Extract the (x, y) coordinate from the center of the cell holding the provided text.  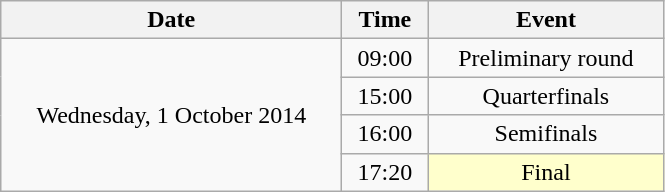
Semifinals (546, 134)
Quarterfinals (546, 96)
16:00 (385, 134)
Final (546, 172)
15:00 (385, 96)
09:00 (385, 58)
17:20 (385, 172)
Wednesday, 1 October 2014 (172, 115)
Time (385, 20)
Event (546, 20)
Date (172, 20)
Preliminary round (546, 58)
